Pinpoint the cell where the given text exists, returning its [x, y] midpoint coordinate. 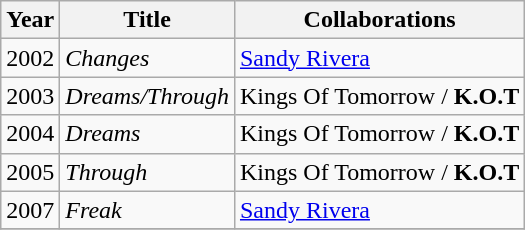
2004 [30, 134]
Freak [148, 210]
2007 [30, 210]
Through [148, 172]
Dreams [148, 134]
2002 [30, 58]
Changes [148, 58]
Year [30, 20]
Dreams/Through [148, 96]
2003 [30, 96]
Collaborations [379, 20]
Title [148, 20]
2005 [30, 172]
